From the cell containing the given text, extract its center point as [x, y] coordinate. 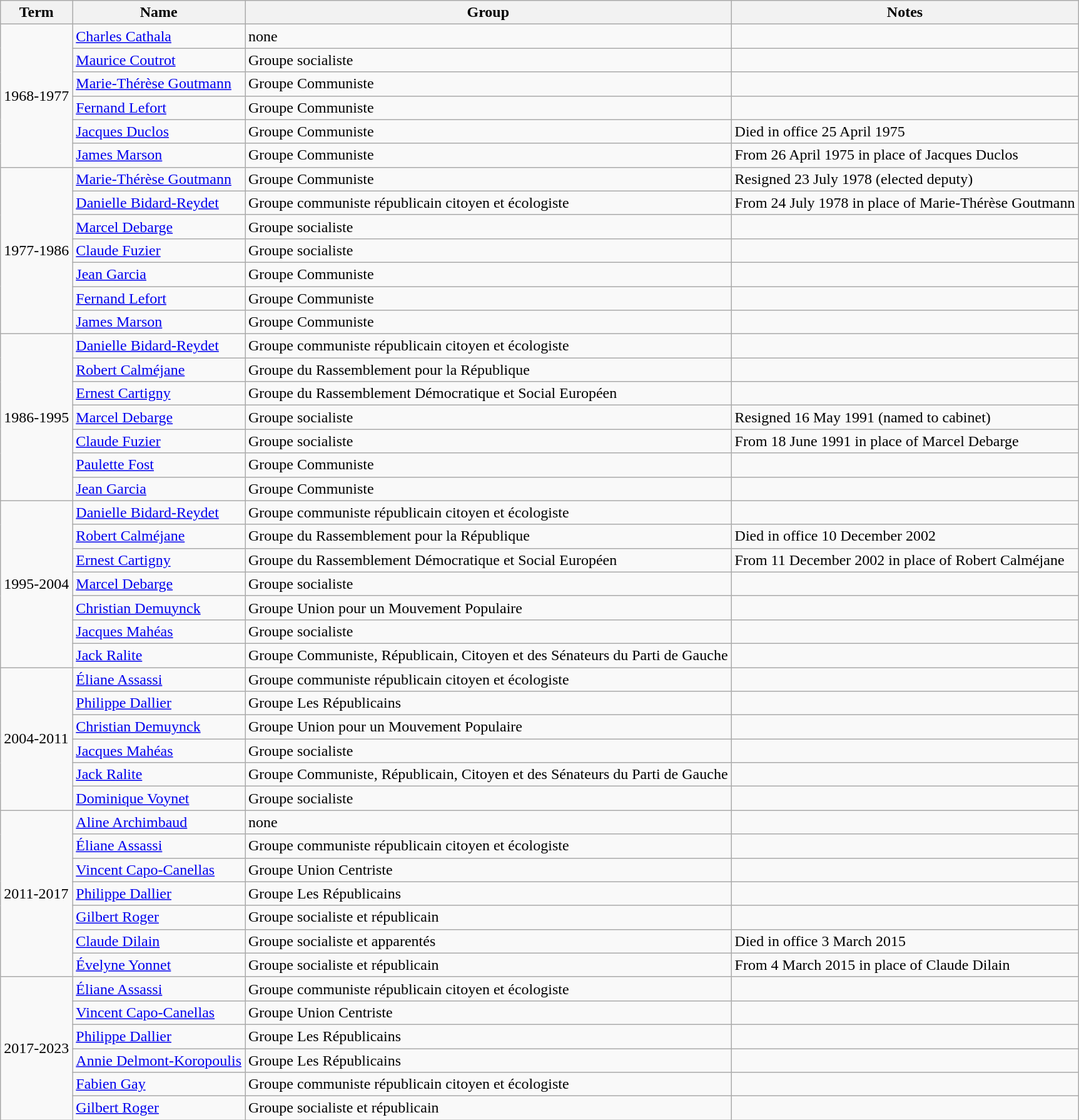
From 24 July 1978 in place of Marie-Thérèse Goutmann [904, 203]
Fabien Gay [159, 1084]
1977-1986 [36, 250]
Paulette Fost [159, 465]
1995-2004 [36, 584]
Groupe socialiste et apparentés [489, 941]
Died in office 25 April 1975 [904, 131]
2017-2023 [36, 1048]
From 11 December 2002 in place of Robert Calméjane [904, 560]
Died in office 10 December 2002 [904, 536]
From 18 June 1991 in place of Marcel Debarge [904, 441]
From 4 March 2015 in place of Claude Dilain [904, 965]
Évelyne Yonnet [159, 965]
Jacques Duclos [159, 131]
1968-1977 [36, 96]
Aline Archimbaud [159, 822]
Resigned 16 May 1991 (named to cabinet) [904, 417]
Maurice Coutrot [159, 60]
Dominique Voynet [159, 798]
Annie Delmont-Koropoulis [159, 1061]
Name [159, 13]
1986-1995 [36, 417]
Died in office 3 March 2015 [904, 941]
Term [36, 13]
Resigned 23 July 1978 (elected deputy) [904, 179]
Charles Cathala [159, 36]
Claude Dilain [159, 941]
From 26 April 1975 in place of Jacques Duclos [904, 155]
2004-2011 [36, 738]
Group [489, 13]
Notes [904, 13]
2011-2017 [36, 893]
